Return [X, Y] of the center of cell containing provided text 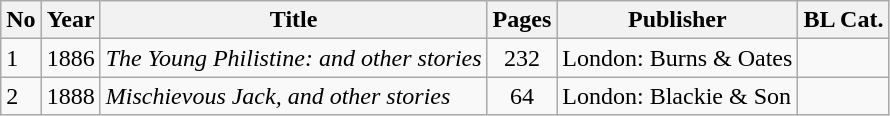
Publisher [678, 20]
1 [21, 58]
1886 [70, 58]
No [21, 20]
1888 [70, 96]
Title [294, 20]
232 [522, 58]
BL Cat. [844, 20]
Pages [522, 20]
2 [21, 96]
London: Blackie & Son [678, 96]
London: Burns & Oates [678, 58]
Mischievous Jack, and other stories [294, 96]
The Young Philistine: and other stories [294, 58]
Year [70, 20]
64 [522, 96]
